Provide the (X, Y) coordinate of the cell's center where the given text is located.  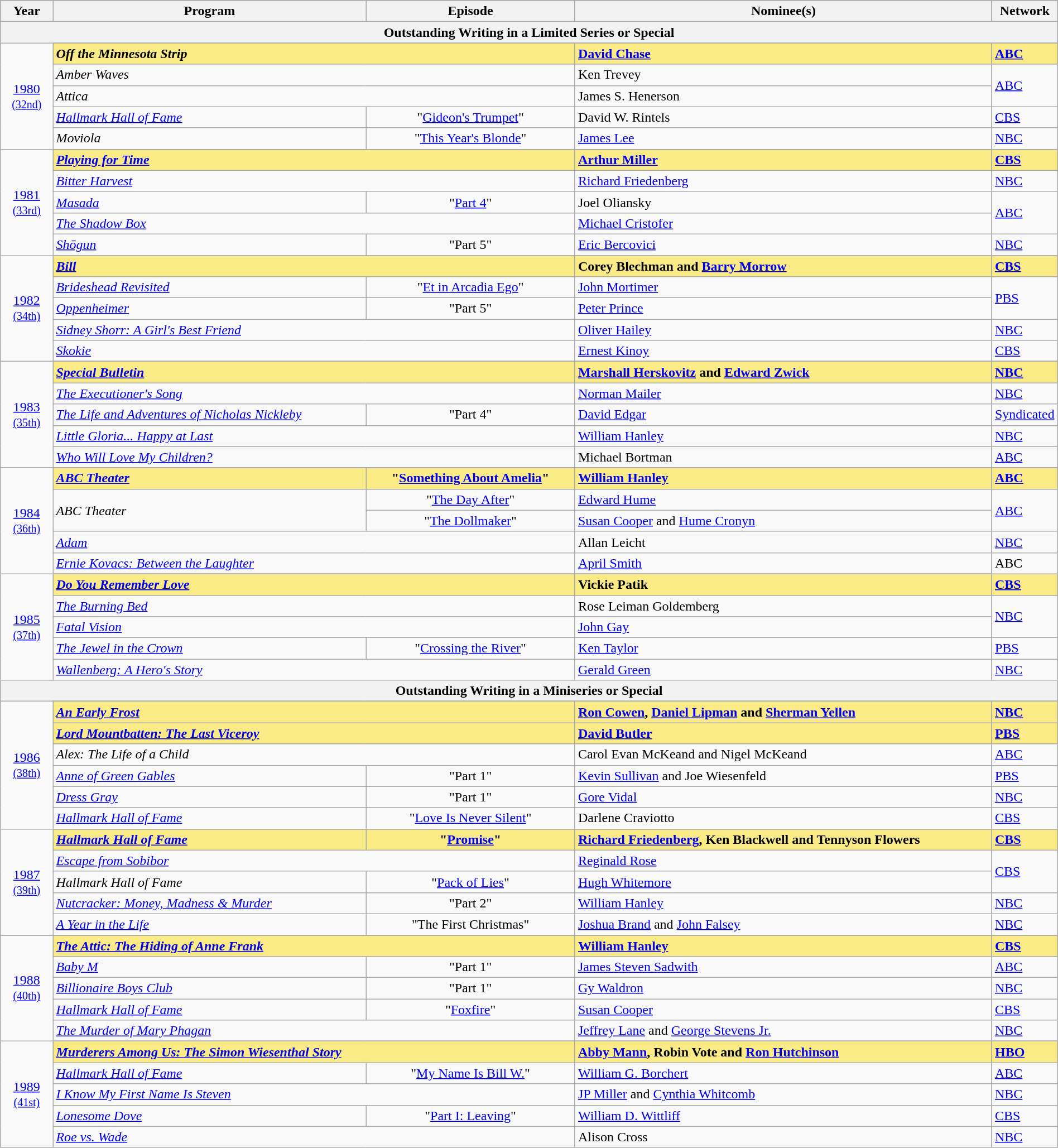
Network (1025, 11)
"Part 2" (471, 903)
The Jewel in the Crown (210, 649)
Syndicated (1025, 415)
1989(41st) (27, 1094)
Bitter Harvest (314, 181)
April Smith (783, 563)
The Burning Bed (314, 606)
Arthur Miller (783, 160)
"Et in Arcadia Ego" (471, 287)
Gore Vidal (783, 797)
Ken Taylor (783, 649)
James S. Henerson (783, 96)
Gy Waldron (783, 988)
William D. Wittliff (783, 1116)
Allan Leicht (783, 542)
Oppenheimer (210, 309)
"Foxfire" (471, 1010)
Darlene Craviotto (783, 818)
Joshua Brand and John Falsey (783, 924)
1980(32nd) (27, 96)
Ernie Kovacs: Between the Laughter (314, 563)
Bill (314, 266)
John Gay (783, 627)
Jeffrey Lane and George Stevens Jr. (783, 1031)
Wallenberg: A Hero's Story (314, 670)
Marshall Herskovitz and Edward Zwick (783, 372)
David Butler (783, 733)
Murderers Among Us: The Simon Wiesenthal Story (314, 1052)
Year (27, 11)
Oliver Hailey (783, 330)
Masada (210, 202)
Moviola (210, 138)
JP Miller and Cynthia Whitcomb (783, 1094)
"Pack of Lies" (471, 882)
1986(38th) (27, 765)
Special Bulletin (314, 372)
Gerald Green (783, 670)
"Something About Amelia" (471, 478)
Roe vs. Wade (314, 1137)
Dress Gray (210, 797)
"My Name Is Bill W." (471, 1073)
Ron Cowen, Daniel Lipman and Sherman Yellen (783, 712)
Rose Leiman Goldemberg (783, 606)
The Attic: The Hiding of Anne Frank (314, 946)
Billionaire Boys Club (210, 988)
1988(40th) (27, 988)
"Part I: Leaving" (471, 1116)
Fatal Vision (314, 627)
The Life and Adventures of Nicholas Nickleby (210, 415)
Reginald Rose (783, 861)
"Gideon's Trumpet" (471, 117)
I Know My First Name Is Steven (314, 1094)
Anne of Green Gables (210, 776)
Joel Oliansky (783, 202)
Escape from Sobibor (314, 861)
Outstanding Writing in a Miniseries or Special (529, 691)
1981(33rd) (27, 202)
Amber Waves (314, 75)
Norman Mailer (783, 393)
Corey Blechman and Barry Morrow (783, 266)
Alison Cross (783, 1137)
"Crossing the River" (471, 649)
1985(37th) (27, 627)
Playing for Time (314, 160)
1984(36th) (27, 521)
Richard Friedenberg, Ken Blackwell and Tennyson Flowers (783, 839)
Vickie Patik (783, 584)
Baby M (210, 967)
The Executioner's Song (314, 393)
Do You Remember Love (314, 584)
Michael Cristofer (783, 223)
The Murder of Mary Phagan (314, 1031)
John Mortimer (783, 287)
David Chase (783, 54)
Nominee(s) (783, 11)
Brideshead Revisited (210, 287)
A Year in the Life (210, 924)
Ken Trevey (783, 75)
Hugh Whitemore (783, 882)
Carol Evan McKeand and Nigel McKeand (783, 755)
Skokie (314, 351)
1987(39th) (27, 882)
Ernest Kinoy (783, 351)
Richard Friedenberg (783, 181)
"Love Is Never Silent" (471, 818)
1982(34th) (27, 309)
Nutcracker: Money, Madness & Murder (210, 903)
"The Dollmaker" (471, 521)
Abby Mann, Robin Vote and Ron Hutchinson (783, 1052)
Kevin Sullivan and Joe Wiesenfeld (783, 776)
Shōgun (210, 244)
William G. Borchert (783, 1073)
"This Year's Blonde" (471, 138)
James Lee (783, 138)
"The Day After" (471, 499)
Lonesome Dove (210, 1116)
David W. Rintels (783, 117)
Michael Bortman (783, 457)
Susan Cooper and Hume Cronyn (783, 521)
"Promise" (471, 839)
Susan Cooper (783, 1010)
Off the Minnesota Strip (314, 54)
Peter Prince (783, 309)
Who Will Love My Children? (314, 457)
Sidney Shorr: A Girl's Best Friend (314, 330)
Lord Mountbatten: The Last Viceroy (314, 733)
Alex: The Life of a Child (314, 755)
James Steven Sadwith (783, 967)
Program (210, 11)
David Edgar (783, 415)
1983(35th) (27, 415)
HBO (1025, 1052)
Episode (471, 11)
Eric Bercovici (783, 244)
Outstanding Writing in a Limited Series or Special (529, 32)
Adam (314, 542)
"The First Christmas" (471, 924)
Attica (314, 96)
Edward Hume (783, 499)
Little Gloria... Happy at Last (314, 436)
The Shadow Box (314, 223)
An Early Frost (314, 712)
